Return (x, y) of the center of cell containing provided text 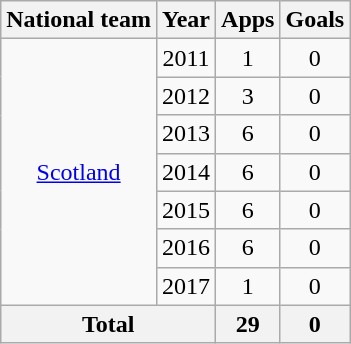
Year (186, 20)
Goals (315, 20)
2016 (186, 248)
Apps (248, 20)
29 (248, 324)
2017 (186, 286)
2012 (186, 96)
Total (108, 324)
Scotland (79, 172)
2013 (186, 134)
2015 (186, 210)
National team (79, 20)
2014 (186, 172)
3 (248, 96)
2011 (186, 58)
